From the cell containing the given text, extract its center point as (X, Y) coordinate. 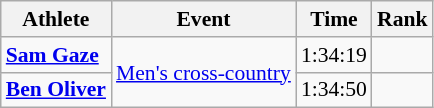
1:34:50 (334, 90)
Athlete (56, 19)
Event (204, 19)
Time (334, 19)
Ben Oliver (56, 90)
1:34:19 (334, 55)
Men's cross-country (204, 72)
Rank (402, 19)
Sam Gaze (56, 55)
